Provide the [x, y] coordinate of the cell's center where the given text is located.  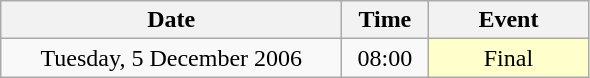
Final [508, 58]
08:00 [385, 58]
Time [385, 20]
Tuesday, 5 December 2006 [172, 58]
Event [508, 20]
Date [172, 20]
